Extract the (x, y) coordinate from the center of the cell holding the provided text.  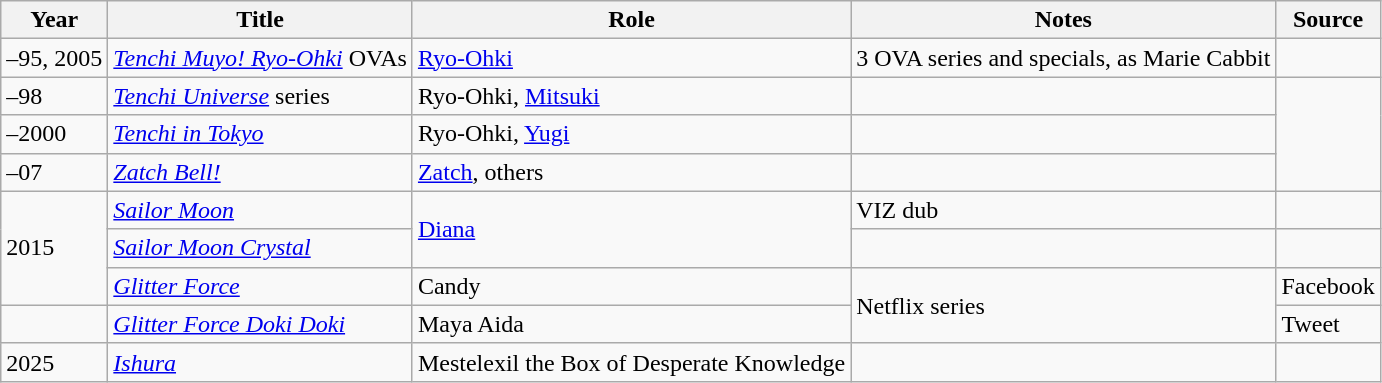
Tenchi Muyo! Ryo-Ohki OVAs (260, 58)
Facebook (1328, 286)
Glitter Force (260, 286)
Glitter Force Doki Doki (260, 324)
Notes (1064, 20)
Role (631, 20)
Source (1328, 20)
Sailor Moon Crystal (260, 248)
–98 (54, 96)
2025 (54, 362)
Ryo-Ohki, Mitsuki (631, 96)
Title (260, 20)
Ryo-Ohki (631, 58)
Sailor Moon (260, 210)
–07 (54, 172)
VIZ dub (1064, 210)
Tenchi Universe series (260, 96)
Tweet (1328, 324)
2015 (54, 248)
Mestelexil the Box of Desperate Knowledge (631, 362)
3 OVA series and specials, as Marie Cabbit (1064, 58)
–2000 (54, 134)
Diana (631, 229)
Ryo-Ohki, Yugi (631, 134)
–95, 2005 (54, 58)
Year (54, 20)
Zatch, others (631, 172)
Tenchi in Tokyo (260, 134)
Zatch Bell! (260, 172)
Ishura (260, 362)
Candy (631, 286)
Maya Aida (631, 324)
Netflix series (1064, 305)
